Search for the cell housing the specified text and yield its [X, Y] center coordinate. 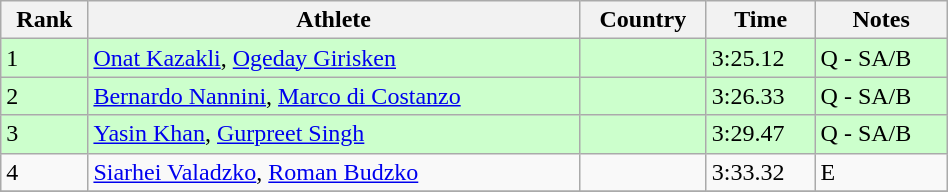
Onat Kazakli, Ogeday Girisken [334, 58]
3:26.33 [760, 96]
Siarhei Valadzko, Roman Budzko [334, 172]
3:25.12 [760, 58]
Notes [881, 20]
Bernardo Nannini, Marco di Costanzo [334, 96]
2 [44, 96]
E [881, 172]
4 [44, 172]
Time [760, 20]
Athlete [334, 20]
3:29.47 [760, 134]
Rank [44, 20]
1 [44, 58]
Yasin Khan, Gurpreet Singh [334, 134]
3:33.32 [760, 172]
3 [44, 134]
Country [642, 20]
